Return the [X, Y] coordinate for the center point of the cell that contains the specified text.  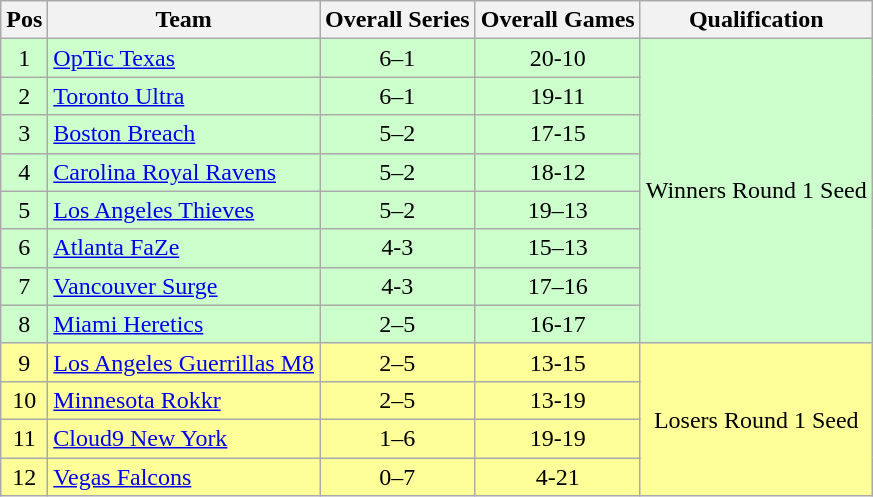
Los Angeles Thieves [184, 210]
Team [184, 20]
4-21 [558, 477]
Overall Series [398, 20]
12 [24, 477]
9 [24, 362]
Toronto Ultra [184, 96]
Qualification [756, 20]
13-15 [558, 362]
10 [24, 400]
Cloud9 New York [184, 438]
16-17 [558, 324]
18-12 [558, 172]
OpTic Texas [184, 58]
Overall Games [558, 20]
17-15 [558, 134]
Vancouver Surge [184, 286]
17–16 [558, 286]
15–13 [558, 248]
2 [24, 96]
19–13 [558, 210]
Carolina Royal Ravens [184, 172]
1 [24, 58]
1–6 [398, 438]
8 [24, 324]
Pos [24, 20]
0–7 [398, 477]
Winners Round 1 Seed [756, 191]
7 [24, 286]
13-19 [558, 400]
Vegas Falcons [184, 477]
5 [24, 210]
3 [24, 134]
Minnesota Rokkr [184, 400]
6 [24, 248]
20-10 [558, 58]
Atlanta FaZe [184, 248]
Miami Heretics [184, 324]
19-19 [558, 438]
19-11 [558, 96]
Boston Breach [184, 134]
11 [24, 438]
4 [24, 172]
Losers Round 1 Seed [756, 419]
Los Angeles Guerrillas M8 [184, 362]
